Locate the cell with the specified text and output its [X, Y] center coordinate. 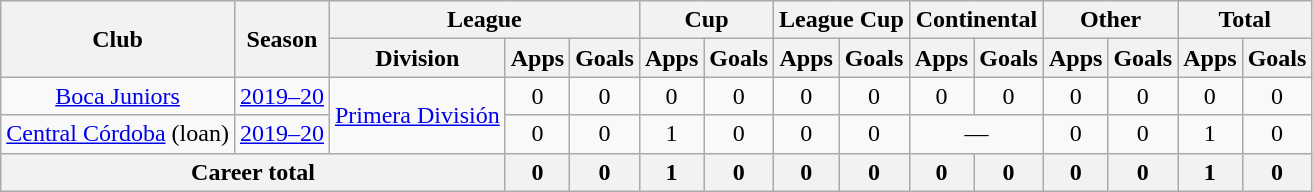
Boca Juniors [118, 96]
Primera División [417, 115]
Season [282, 39]
Other [1110, 20]
— [976, 134]
Central Córdoba (loan) [118, 134]
Career total [253, 172]
Total [1245, 20]
Division [417, 58]
League [484, 20]
Continental [976, 20]
Club [118, 39]
League Cup [842, 20]
Cup [706, 20]
